Determine the (X, Y) coordinate at the center of the cell enclosing the given text.  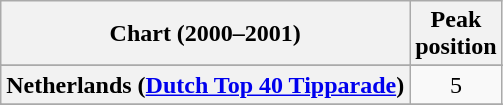
Peakposition (456, 34)
5 (456, 85)
Chart (2000–2001) (206, 34)
Netherlands (Dutch Top 40 Tipparade) (206, 85)
